From the cell containing the given text, extract its center point as [X, Y] coordinate. 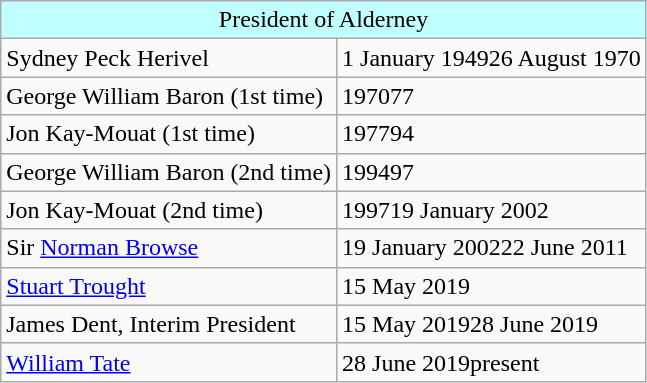
Stuart Trought [169, 286]
1 January 194926 August 1970 [492, 58]
William Tate [169, 362]
Jon Kay-Mouat (2nd time) [169, 210]
197077 [492, 96]
15 May 2019 [492, 286]
28 June 2019present [492, 362]
Sydney Peck Herivel [169, 58]
19 January 200222 June 2011 [492, 248]
George William Baron (2nd time) [169, 172]
George William Baron (1st time) [169, 96]
199719 January 2002 [492, 210]
15 May 201928 June 2019 [492, 324]
197794 [492, 134]
James Dent, Interim President [169, 324]
President of Alderney [324, 20]
199497 [492, 172]
Sir Norman Browse [169, 248]
Jon Kay-Mouat (1st time) [169, 134]
